Detect which cell encompasses the target text, then output its (X, Y) center coordinate. 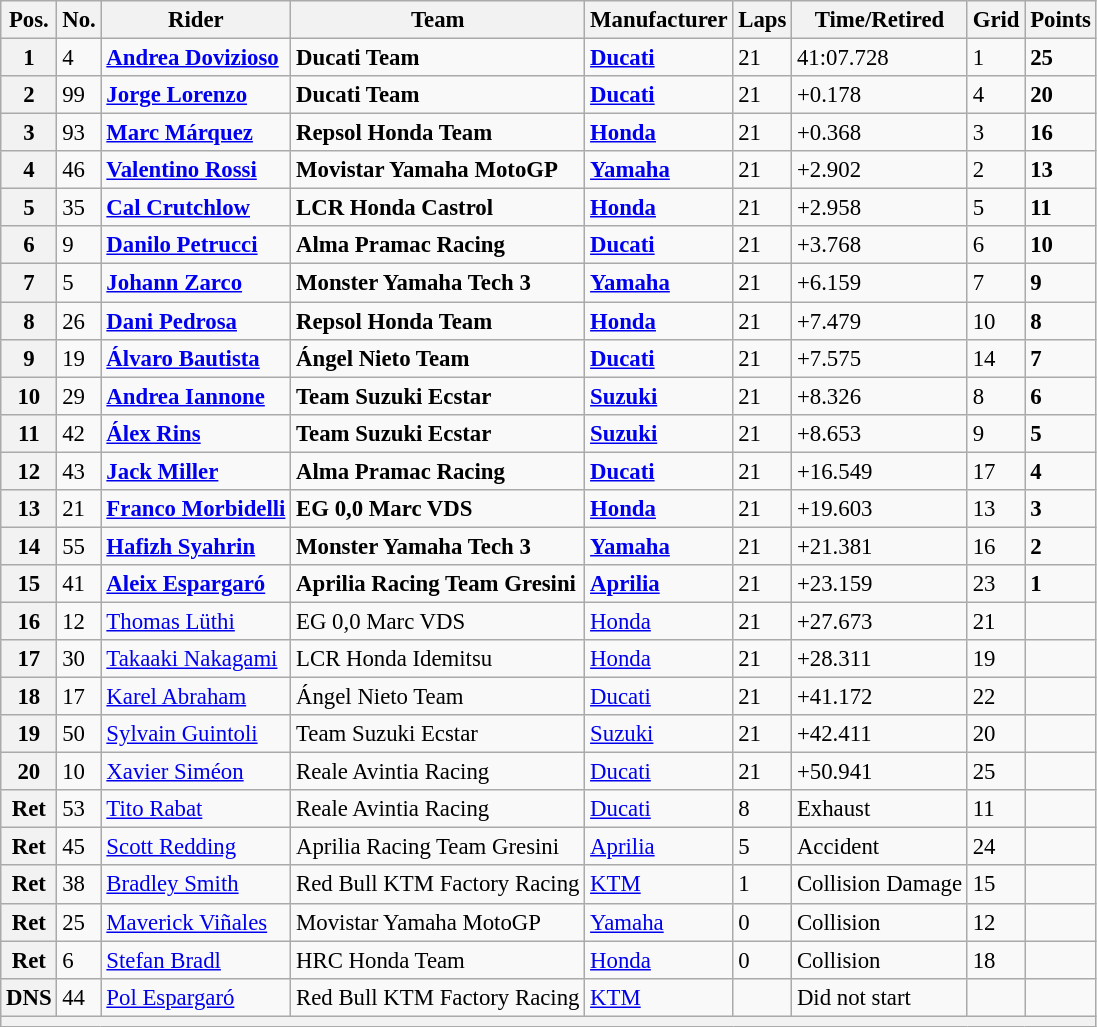
35 (79, 208)
+50.941 (880, 772)
+7.479 (880, 321)
50 (79, 734)
22 (996, 697)
Stefan Bradl (196, 960)
Accident (880, 847)
+8.326 (880, 396)
Karel Abraham (196, 697)
46 (79, 170)
Pos. (29, 20)
DNS (29, 997)
+6.159 (880, 283)
43 (79, 471)
93 (79, 133)
Maverick Viñales (196, 922)
+21.381 (880, 546)
LCR Honda Idemitsu (438, 659)
26 (79, 321)
+7.575 (880, 358)
41:07.728 (880, 58)
Grid (996, 20)
+42.411 (880, 734)
Tito Rabat (196, 809)
Dani Pedrosa (196, 321)
Álvaro Bautista (196, 358)
+27.673 (880, 621)
+19.603 (880, 509)
+28.311 (880, 659)
Did not start (880, 997)
Exhaust (880, 809)
+0.368 (880, 133)
Collision Damage (880, 885)
+23.159 (880, 584)
Bradley Smith (196, 885)
99 (79, 95)
Takaaki Nakagami (196, 659)
41 (79, 584)
Team (438, 20)
Jack Miller (196, 471)
23 (996, 584)
Franco Morbidelli (196, 509)
+2.902 (880, 170)
Time/Retired (880, 20)
Danilo Petrucci (196, 245)
38 (79, 885)
Jorge Lorenzo (196, 95)
45 (79, 847)
Hafizh Syahrin (196, 546)
53 (79, 809)
+0.178 (880, 95)
+41.172 (880, 697)
Cal Crutchlow (196, 208)
42 (79, 433)
Marc Márquez (196, 133)
Johann Zarco (196, 283)
Sylvain Guintoli (196, 734)
+8.653 (880, 433)
+16.549 (880, 471)
Álex Rins (196, 433)
Valentino Rossi (196, 170)
Xavier Siméon (196, 772)
55 (79, 546)
+3.768 (880, 245)
No. (79, 20)
30 (79, 659)
Aleix Espargaró (196, 584)
24 (996, 847)
Pol Espargaró (196, 997)
Andrea Dovizioso (196, 58)
HRC Honda Team (438, 960)
Laps (762, 20)
Thomas Lüthi (196, 621)
Points (1060, 20)
Andrea Iannone (196, 396)
LCR Honda Castrol (438, 208)
+2.958 (880, 208)
29 (79, 396)
Manufacturer (659, 20)
Rider (196, 20)
Scott Redding (196, 847)
44 (79, 997)
